Pinpoint the cell where the given text exists, returning its [x, y] midpoint coordinate. 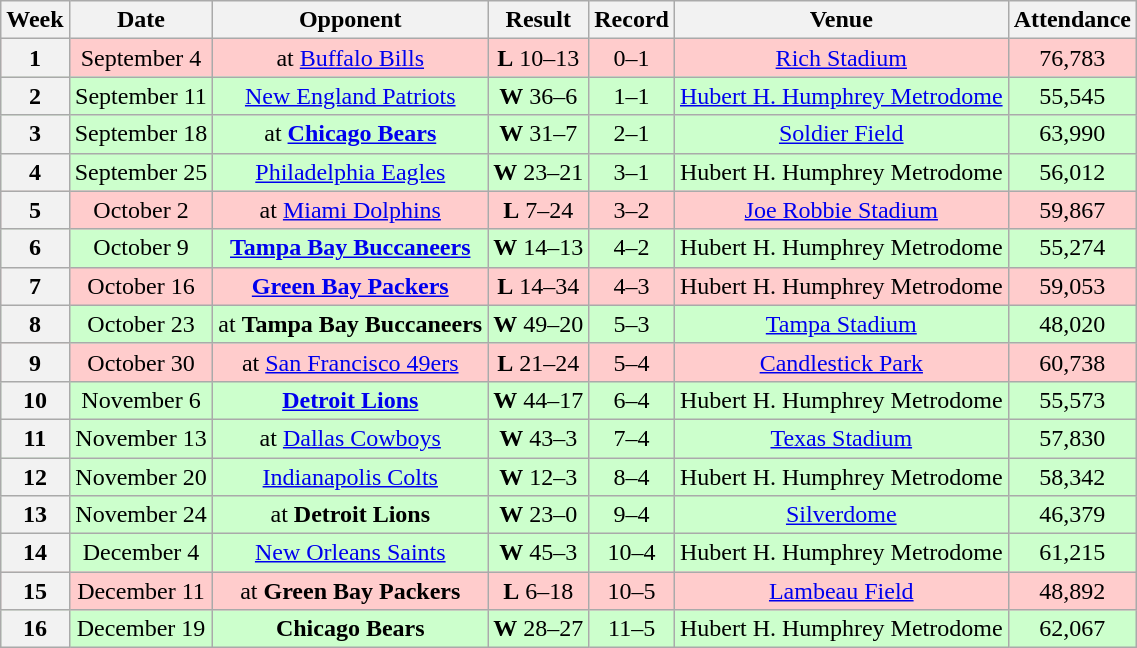
Silverdome [841, 515]
12 [35, 477]
September 4 [141, 58]
9 [35, 362]
October 30 [141, 362]
1–1 [632, 96]
58,342 [1072, 477]
L 21–24 [538, 362]
8 [35, 324]
56,012 [1072, 172]
3–2 [632, 210]
W 14–13 [538, 248]
November 24 [141, 515]
September 18 [141, 134]
September 11 [141, 96]
W 36–6 [538, 96]
New Orleans Saints [350, 553]
L 14–34 [538, 286]
Result [538, 20]
December 19 [141, 629]
L 7–24 [538, 210]
7–4 [632, 438]
2–1 [632, 134]
Venue [841, 20]
Tampa Bay Buccaneers [350, 248]
W 28–27 [538, 629]
W 12–3 [538, 477]
W 23–21 [538, 172]
November 6 [141, 400]
L 10–13 [538, 58]
57,830 [1072, 438]
5–3 [632, 324]
at Miami Dolphins [350, 210]
Tampa Stadium [841, 324]
October 9 [141, 248]
Joe Robbie Stadium [841, 210]
6 [35, 248]
at Chicago Bears [350, 134]
11–5 [632, 629]
15 [35, 591]
W 43–3 [538, 438]
0–1 [632, 58]
55,545 [1072, 96]
11 [35, 438]
W 44–17 [538, 400]
1 [35, 58]
48,020 [1072, 324]
55,274 [1072, 248]
W 49–20 [538, 324]
3–1 [632, 172]
8–4 [632, 477]
at San Francisco 49ers [350, 362]
Texas Stadium [841, 438]
at Detroit Lions [350, 515]
4–3 [632, 286]
Record [632, 20]
14 [35, 553]
W 45–3 [538, 553]
62,067 [1072, 629]
Detroit Lions [350, 400]
Philadelphia Eagles [350, 172]
60,738 [1072, 362]
10 [35, 400]
6–4 [632, 400]
December 4 [141, 553]
October 2 [141, 210]
Chicago Bears [350, 629]
13 [35, 515]
W 23–0 [538, 515]
New England Patriots [350, 96]
Soldier Field [841, 134]
at Dallas Cowboys [350, 438]
Candlestick Park [841, 362]
4 [35, 172]
5 [35, 210]
Rich Stadium [841, 58]
2 [35, 96]
10–4 [632, 553]
Indianapolis Colts [350, 477]
at Buffalo Bills [350, 58]
59,867 [1072, 210]
September 25 [141, 172]
Date [141, 20]
L 6–18 [538, 591]
55,573 [1072, 400]
December 11 [141, 591]
76,783 [1072, 58]
59,053 [1072, 286]
November 20 [141, 477]
November 13 [141, 438]
61,215 [1072, 553]
Week [35, 20]
46,379 [1072, 515]
5–4 [632, 362]
Opponent [350, 20]
7 [35, 286]
October 16 [141, 286]
63,990 [1072, 134]
at Green Bay Packers [350, 591]
Green Bay Packers [350, 286]
W 31–7 [538, 134]
4–2 [632, 248]
10–5 [632, 591]
16 [35, 629]
3 [35, 134]
9–4 [632, 515]
at Tampa Bay Buccaneers [350, 324]
Lambeau Field [841, 591]
48,892 [1072, 591]
Attendance [1072, 20]
October 23 [141, 324]
